Pinpoint the cell where the given text exists, returning its [X, Y] midpoint coordinate. 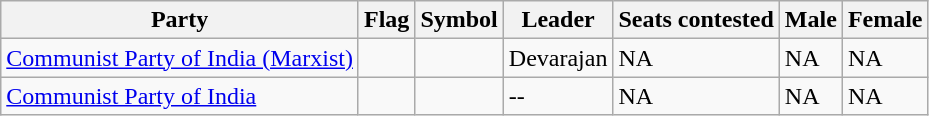
Male [810, 20]
Communist Party of India (Marxist) [180, 58]
Communist Party of India [180, 96]
Female [885, 20]
Leader [558, 20]
Devarajan [558, 58]
Symbol [459, 20]
Seats contested [696, 20]
Party [180, 20]
-- [558, 96]
Flag [386, 20]
